Return the (x, y) coordinate for the center point of the cell that contains the specified text.  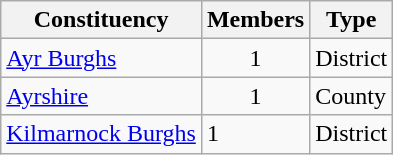
Ayr Burghs (102, 58)
Constituency (102, 20)
Ayrshire (102, 96)
Kilmarnock Burghs (102, 134)
Members (255, 20)
County (352, 96)
Type (352, 20)
